Search for the cell housing the specified text and yield its (x, y) center coordinate. 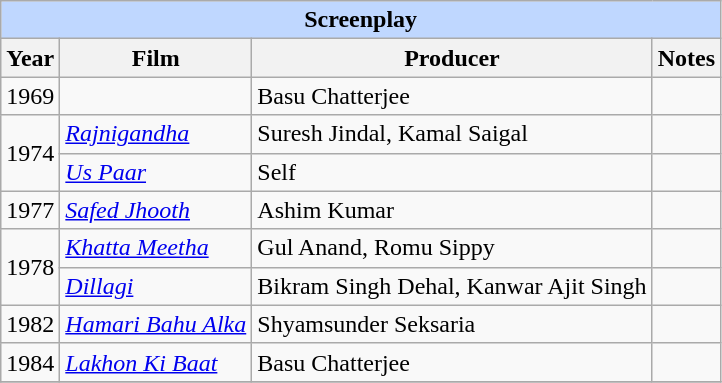
Rajnigandha (156, 134)
1982 (30, 324)
Year (30, 58)
Gul Anand, Romu Sippy (452, 248)
Shyamsunder Seksaria (452, 324)
1969 (30, 96)
Ashim Kumar (452, 210)
1974 (30, 153)
Khatta Meetha (156, 248)
Notes (686, 58)
Us Paar (156, 172)
Self (452, 172)
1984 (30, 362)
Film (156, 58)
Lakhon Ki Baat (156, 362)
Screenplay (361, 20)
Suresh Jindal, Kamal Saigal (452, 134)
Producer (452, 58)
Bikram Singh Dehal, Kanwar Ajit Singh (452, 286)
1977 (30, 210)
Dillagi (156, 286)
1978 (30, 267)
Safed Jhooth (156, 210)
Hamari Bahu Alka (156, 324)
